Determine the (x, y) coordinate at the center of the cell enclosing the given text.  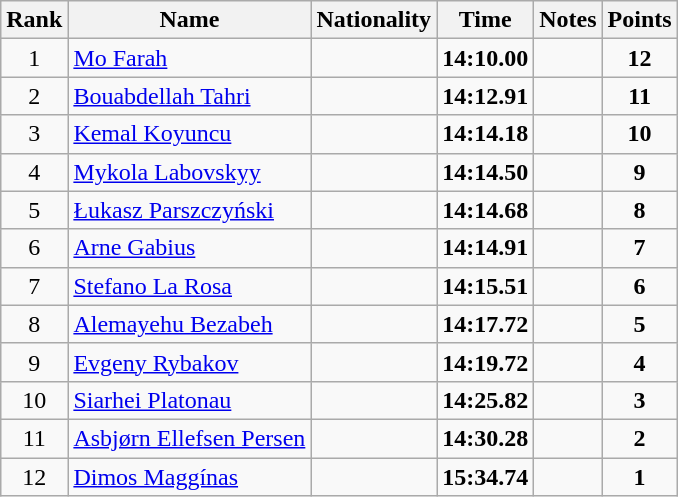
14:12.91 (486, 96)
14:14.18 (486, 134)
Stefano La Rosa (190, 286)
14:15.51 (486, 286)
Notes (568, 20)
Mo Farah (190, 58)
14:10.00 (486, 58)
14:14.50 (486, 172)
14:17.72 (486, 324)
Time (486, 20)
Asbjørn Ellefsen Persen (190, 438)
Bouabdellah Tahri (190, 96)
Dimos Maggínas (190, 477)
14:30.28 (486, 438)
15:34.74 (486, 477)
Evgeny Rybakov (190, 362)
Siarhei Platonau (190, 400)
Rank (34, 20)
Mykola Labovskyy (190, 172)
Łukasz Parszczyński (190, 210)
14:25.82 (486, 400)
Name (190, 20)
Kemal Koyuncu (190, 134)
Alemayehu Bezabeh (190, 324)
14:14.68 (486, 210)
14:19.72 (486, 362)
14:14.91 (486, 248)
Arne Gabius (190, 248)
Points (640, 20)
Nationality (374, 20)
